Provide the (x, y) coordinate of the cell's center where the given text is located.  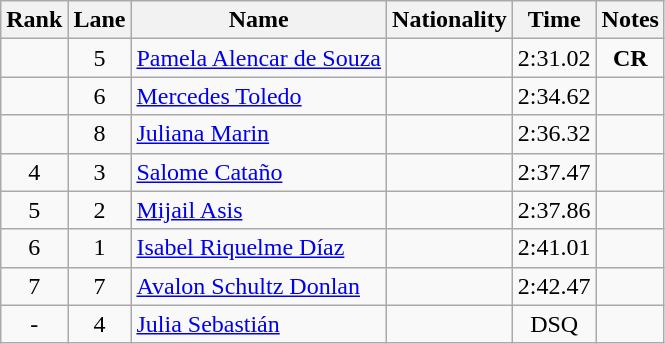
2:36.32 (554, 134)
2:37.86 (554, 210)
Juliana Marin (259, 134)
3 (100, 172)
Time (554, 20)
1 (100, 248)
8 (100, 134)
Notes (630, 20)
Avalon Schultz Donlan (259, 286)
Isabel Riquelme Díaz (259, 248)
2:31.02 (554, 58)
Julia Sebastián (259, 324)
2 (100, 210)
2:42.47 (554, 286)
2:34.62 (554, 96)
Mijail Asis (259, 210)
2:37.47 (554, 172)
2:41.01 (554, 248)
Mercedes Toledo (259, 96)
Nationality (450, 20)
Pamela Alencar de Souza (259, 58)
Rank (34, 20)
Name (259, 20)
CR (630, 58)
Salome Cataño (259, 172)
DSQ (554, 324)
Lane (100, 20)
- (34, 324)
